Find where the given text appears and provide that cell's center as [X, Y] coordinate. 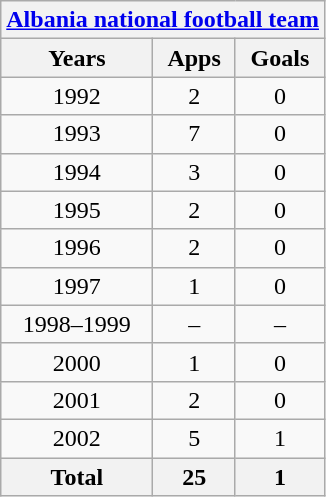
25 [194, 477]
7 [194, 134]
1996 [77, 248]
1997 [77, 286]
2001 [77, 400]
Goals [280, 58]
2000 [77, 362]
1998–1999 [77, 324]
1992 [77, 96]
2002 [77, 438]
3 [194, 172]
1994 [77, 172]
Total [77, 477]
1995 [77, 210]
1993 [77, 134]
Albania national football team [163, 20]
5 [194, 438]
Apps [194, 58]
Years [77, 58]
